Locate the cell with the specified text and output its (x, y) center coordinate. 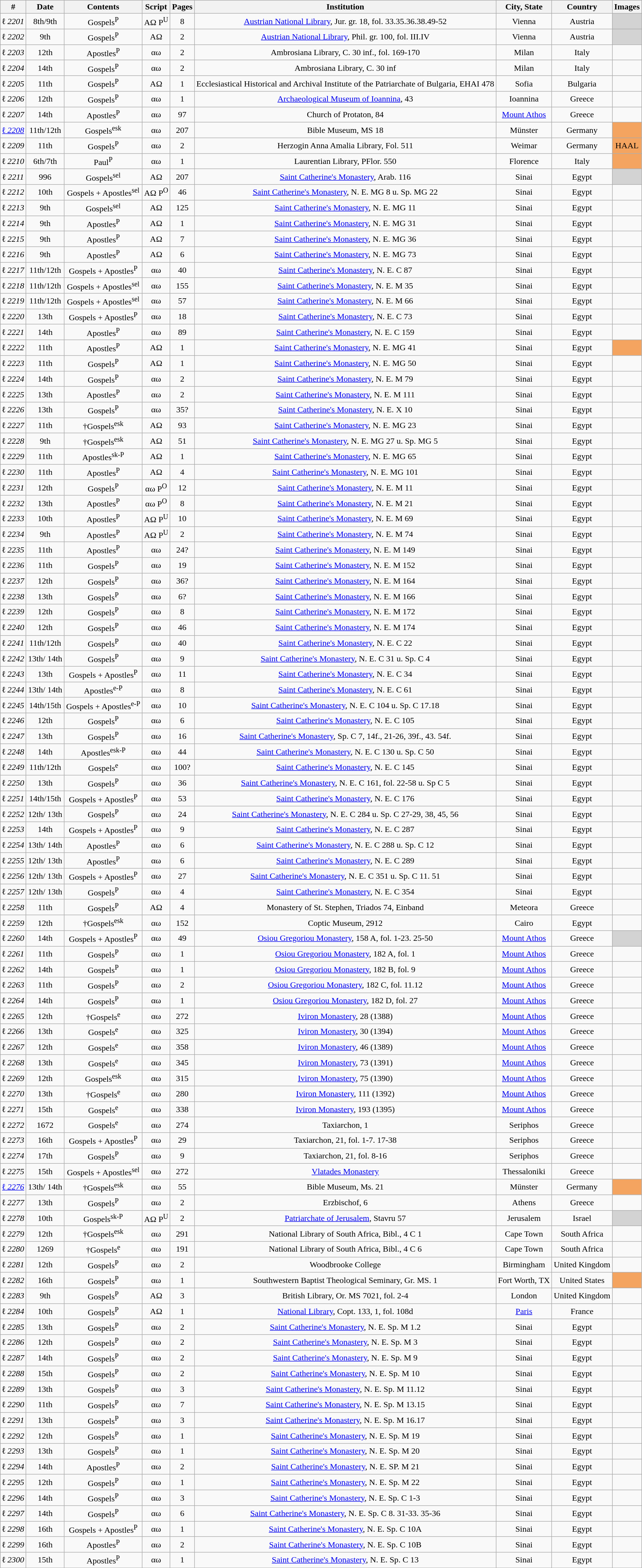
ℓ 2280 (13, 1250)
ℓ 2277 (13, 1203)
ℓ 2209 (13, 146)
ℓ 2288 (13, 1374)
Saint Catherine's Monastery, N. E. C 354 (345, 892)
Saint Catherine's Monastery, N. E. MG 27 u. Sp. MG 5 (345, 441)
ℓ 2222 (13, 347)
ℓ 2246 (13, 721)
Saint Catherine's Monastery, N. E. M 35 (345, 285)
Saint Catherine's Monastery, N. E. Sp. M 10 (345, 1374)
Saint Catherine's Monastery, N. E. C 34 (345, 674)
ℓ 2227 (13, 426)
PaulP (103, 161)
ℓ 2298 (13, 1529)
ℓ 2292 (13, 1436)
ℓ 2217 (13, 270)
ℓ 2241 (13, 643)
ℓ 2295 (13, 1483)
Florence (524, 161)
Saint Catherine's Monastery, N. E. C 130 u. Sp. C 50 (345, 752)
Saint Catherine's Monastery, N. E. M 174 (345, 627)
ℓ 2291 (13, 1420)
ℓ 2252 (13, 814)
ℓ 2287 (13, 1358)
Paris (524, 1312)
Saint Catherine's Monastery, N. E. Sp. M 20 (345, 1451)
ℓ 2211 (13, 177)
Southwestern Baptist Theological Seminary, Gr. MS. 1 (345, 1280)
Saint Catherine's Monastery, N. E. MG 36 (345, 239)
Saint Catherine's Monastery, N. E. M 111 (345, 394)
ℓ 2294 (13, 1466)
Apostlesesk-P (103, 752)
17th (45, 1156)
City, State (524, 7)
# (13, 7)
Osiou Gregoriou Monastery, 182 C, fol. 11.12 (345, 985)
Saint Catherine's Monastery, N. E. MG 23 (345, 426)
51 (182, 441)
ℓ 2268 (13, 1063)
27 (182, 876)
Herzogin Anna Amalia Library, Fol. 511 (345, 146)
24? (182, 550)
ℓ 2220 (13, 317)
Saint Catherine's Monastery, N. E. C 161, fol. 22-58 u. Sp C 5 (345, 783)
Bulgaria (582, 84)
National Library of South Africa, Bibl., 4 C 1 (345, 1233)
ℓ 2223 (13, 363)
Gospelssk-P (103, 1218)
ℓ 2235 (13, 550)
ℓ 2256 (13, 876)
Saint Catherine's Monastery, N. E. C 287 (345, 830)
Saint Catherine's Monastery, N. E. C 61 (345, 690)
ℓ 2202 (13, 37)
Saint Catherine's Monastery, N. E. Sp. C 13 (345, 1560)
ℓ 2255 (13, 861)
ℓ 2270 (13, 1094)
24 (182, 814)
Church of Protaton, 84 (345, 114)
Saint Catherine's Monastery, N. E. Sp. M 16.17 (345, 1420)
Taxiarchon, 1 (345, 1125)
Osiou Gregoriou Monastery, 182 B, fol. 9 (345, 970)
ℓ 2276 (13, 1187)
ℓ 2249 (13, 767)
Saint Catherine's Monastery, N. E. C 104 u. Sp. C 17.18 (345, 705)
ℓ 2293 (13, 1451)
ℓ 2282 (13, 1280)
338 (182, 1109)
Saint Catherine's Monastery, N. E. M 166 (345, 597)
ℓ 2273 (13, 1141)
ℓ 2279 (13, 1233)
315 (182, 1079)
Bible Museum, Ms. 21 (345, 1187)
Archaeological Museum of Ioannina, 43 (345, 99)
ℓ 2214 (13, 223)
Taxiarchon, 21, fol. 8-16 (345, 1156)
ℓ 2239 (13, 612)
Vlatades Monastery (345, 1171)
Images (627, 7)
280 (182, 1094)
11 (182, 674)
ℓ 2240 (13, 627)
Austrian National Library, Jur. gr. 18, fol. 33.35.36.38.49-52 (345, 22)
ℓ 2274 (13, 1156)
44 (182, 752)
ℓ 2261 (13, 954)
18 (182, 317)
Saint Catherine's Monastery, N. E. C 87 (345, 270)
274 (182, 1125)
ℓ 2238 (13, 597)
National Library, Copt. 133, 1, fol. 108d (345, 1312)
Ecclesiastical Historical and Archival Institute of the Patriarchate of Bulgaria, EHAI 478 (345, 84)
155 (182, 285)
ℓ 2284 (13, 1312)
ℓ 2207 (13, 114)
49 (182, 938)
57 (182, 301)
Saint Catherine's Monastery, N. E. C 284 u. Sp. C 27-29, 38, 45, 56 (345, 814)
Saint Catherine's Monastery, N. E. M 164 (345, 581)
ℓ 2234 (13, 534)
Saint Catherine's Monastery, N. E. C 105 (345, 721)
291 (182, 1233)
United States (582, 1280)
Weimar (524, 146)
Osiou Gregoriou Monastery, 158 A, fol. 1-23. 25-50 (345, 938)
ℓ 2247 (13, 736)
ℓ 2203 (13, 52)
325 (182, 1032)
ℓ 2289 (13, 1389)
ℓ 2213 (13, 208)
Saint Catherine's Monastery, N. E. M 74 (345, 534)
Laurentian Library, PFlor. 550 (345, 161)
1269 (45, 1250)
Institution (345, 7)
29 (182, 1141)
ℓ 2254 (13, 845)
Saint Catherine's Monastery, Arab. 116 (345, 177)
ℓ 2297 (13, 1513)
ℓ 2278 (13, 1218)
ℓ 2224 (13, 379)
Saint Catherine's Monastery, N. E. Sp. M 9 (345, 1358)
Iviron Monastery, 30 (1394) (345, 1032)
Saint Catherine's Monastery, N. E. C 159 (345, 332)
Saint Catherine's Monastery, N. E. C 288 u. Sp. C 12 (345, 845)
Saint Catherine's Monastery, N. E. MG 65 (345, 456)
Saint Catherine's Monastery, N. E. Sp. C 10B (345, 1545)
Israel (582, 1218)
Saint Catherine's Monastery, N. E. M 69 (345, 519)
89 (182, 332)
Saint Catherine's Monastery, N. E. M 11 (345, 488)
ℓ 2257 (13, 892)
ℓ 2271 (13, 1109)
6? (182, 597)
Saint Catherine's Monastery, N. E. MG 8 u. Sp. MG 22 (345, 193)
ℓ 2245 (13, 705)
Ambrosiana Library, C. 30 inf (345, 68)
ℓ 2218 (13, 285)
ΑΩ PO (156, 193)
ℓ 2219 (13, 301)
France (582, 1312)
Meteora (524, 907)
ℓ 2210 (13, 161)
British Library, Or. MS 7021, fol. 2-4 (345, 1296)
ℓ 2248 (13, 752)
Saint Catherine's Monastery, N. E. C 73 (345, 317)
ℓ 2267 (13, 1047)
ℓ 2232 (13, 503)
53 (182, 799)
Pages (182, 7)
Saint Catherine's Monastery, Sp. C 7, 14f., 21-26, 39f., 43. 54f. (345, 736)
Saint Catherine's Monastery, N. E. Sp. C 10A (345, 1529)
ℓ 2221 (13, 332)
Apostlese-P (103, 690)
Taxiarchon, 21, fol. 1-7. 17-38 (345, 1141)
Bible Museum, MS 18 (345, 130)
Saint Catherine's Monastery, N. E. MG 41 (345, 347)
ℓ 2201 (13, 22)
Saint Catherine's Monastery, N. E. C 176 (345, 799)
ℓ 2259 (13, 923)
ℓ 2212 (13, 193)
Saint Catherine's Monastery, N. E. MG 101 (345, 472)
ℓ 2243 (13, 674)
Saint Catherine's Monastery, N. E. Sp. M 3 (345, 1342)
8th/9th (45, 22)
ℓ 2229 (13, 456)
358 (182, 1047)
Saint Catherine's Monastery, N. E. Sp. C 1-3 (345, 1498)
100? (182, 767)
ℓ 2286 (13, 1342)
Saint Catherine's Monastery, N. E. MG 11 (345, 208)
Apostlessk-P (103, 456)
ℓ 2265 (13, 1016)
ℓ 2296 (13, 1498)
ℓ 2230 (13, 472)
ℓ 2260 (13, 938)
Woodbrooke College (345, 1265)
ℓ 2237 (13, 581)
ℓ 2226 (13, 410)
191 (182, 1250)
ℓ 2275 (13, 1171)
Sofia (524, 84)
ℓ 2269 (13, 1079)
ℓ 2299 (13, 1545)
Saint Catherine's Monastery, N. E. M 172 (345, 612)
Saint Catherine's Monastery, N. E. Sp. M 11.12 (345, 1389)
345 (182, 1063)
Cairo (524, 923)
ℓ 2290 (13, 1404)
ℓ 2253 (13, 830)
36? (182, 581)
35? (182, 410)
Script (156, 7)
ℓ 2272 (13, 1125)
Erzbischof, 6 (345, 1203)
Birmingham (524, 1265)
Saint Catherine's Monastery, N. E. M 79 (345, 379)
ℓ 2264 (13, 1000)
Austrian National Library, Phil. gr. 100, fol. III.IV (345, 37)
ℓ 2300 (13, 1560)
ℓ 2215 (13, 239)
ℓ 2225 (13, 394)
Saint Catherine's Monastery, N. E. Sp. M 1.2 (345, 1327)
Date (45, 7)
ℓ 2266 (13, 1032)
Coptic Museum, 2912 (345, 923)
Iviron Monastery, 28 (1388) (345, 1016)
Saint Catherine's Monastery, N. E. Sp. M 22 (345, 1483)
Saint Catherine's Monastery, N. E. X 10 (345, 410)
ℓ 2233 (13, 519)
1672 (45, 1125)
Saint Catherine's Monastery, N. E. C 145 (345, 767)
ℓ 2250 (13, 783)
Saint Catherine's Monastery, N. E. C 22 (345, 643)
ℓ 2283 (13, 1296)
Jerusalem (524, 1218)
Saint Catherine's Monastery, N. E. C 289 (345, 861)
National Library of South Africa, Bibl., 4 C 6 (345, 1250)
ℓ 2262 (13, 970)
ℓ 2281 (13, 1265)
Fort Worth, TX (524, 1280)
Saint Catherine's Monastery, N. E. MG 73 (345, 255)
93 (182, 426)
ℓ 2228 (13, 441)
Ambrosiana Library, C. 30 inf., fol. 169-170 (345, 52)
ℓ 2258 (13, 907)
London (524, 1296)
Patriarchate of Jerusalem, Stavru 57 (345, 1218)
ℓ 2263 (13, 985)
Saint Catherine's Monastery, N. E. MG 31 (345, 223)
ℓ 2285 (13, 1327)
Saint Catherine's Monastery, N. E. M 152 (345, 565)
ℓ 2205 (13, 84)
ℓ 2242 (13, 659)
Gospels + Apostlese-P (103, 705)
Iviron Monastery, 75 (1390) (345, 1079)
Saint Catherine's Monastery, N. E. M 66 (345, 301)
55 (182, 1187)
152 (182, 923)
97 (182, 114)
996 (45, 177)
ℓ 2204 (13, 68)
Iviron Monastery, 193 (1395) (345, 1109)
16 (182, 736)
Saint Catherine's Monastery, N. E. SP. M 21 (345, 1466)
Ioannina (524, 99)
Iviron Monastery, 111 (1392) (345, 1094)
ℓ 2231 (13, 488)
ℓ 2208 (13, 130)
125 (182, 208)
Monastery of St. Stephen, Triados 74, Einband (345, 907)
ℓ 2244 (13, 690)
ℓ 2251 (13, 799)
19 (182, 565)
Saint Catherine's Monastery, N. E. M 149 (345, 550)
HAAL (627, 146)
ℓ 2206 (13, 99)
6th/7th (45, 161)
Osiou Gregoriou Monastery, 182 D, fol. 27 (345, 1000)
Osiou Gregoriou Monastery, 182 A, fol. 1 (345, 954)
36 (182, 783)
Saint Catherine's Monastery, N. E. M 21 (345, 503)
Thessaloniki (524, 1171)
Saint Catherine's Monastery, N. E. Sp. C 8. 31-33. 35-36 (345, 1513)
Contents (103, 7)
Saint Catherine's Monastery, N. E. Sp. M 13.15 (345, 1404)
Saint Catherine's Monastery, N. E. C 31 u. Sp. C 4 (345, 659)
Saint Catherine's Monastery, N. E. MG 50 (345, 363)
Country (582, 7)
ℓ 2236 (13, 565)
12 (182, 488)
ℓ 2216 (13, 255)
Saint Catherine's Monastery, N. E. Sp. M 19 (345, 1436)
Iviron Monastery, 73 (1391) (345, 1063)
Iviron Monastery, 46 (1389) (345, 1047)
Athens (524, 1203)
Saint Catherine's Monastery, N. E. C 351 u. Sp. C 11. 51 (345, 876)
